Capture the cell that displays the provided text and extract its (x, y) central coordinate. 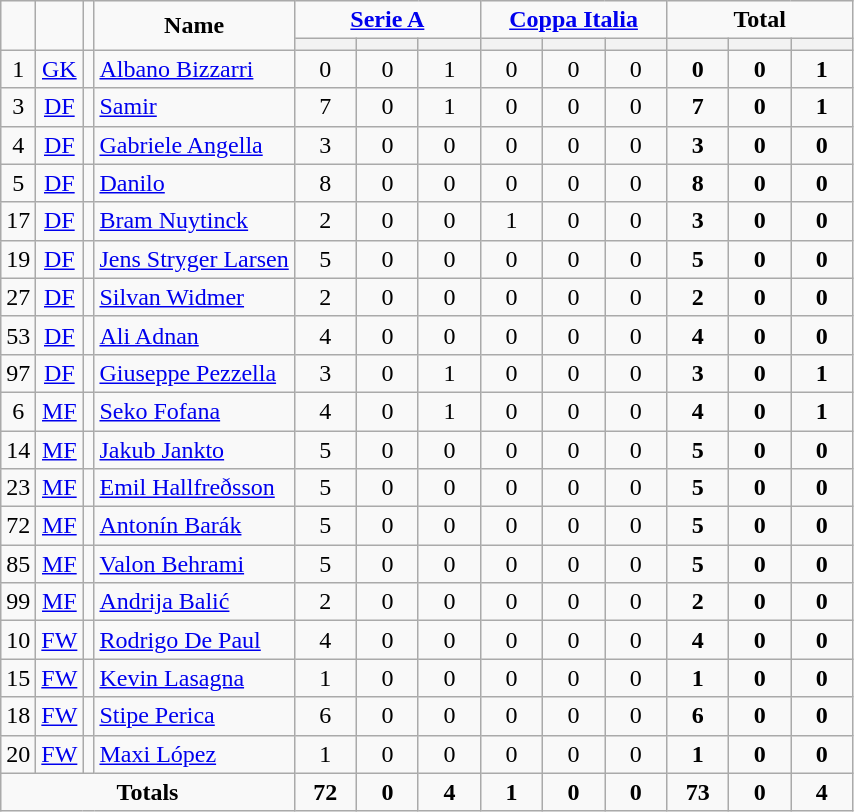
73 (698, 792)
10 (18, 640)
Jens Stryger Larsen (194, 259)
Andrija Balić (194, 602)
18 (18, 716)
Danilo (194, 183)
Ali Adnan (194, 335)
Stipe Perica (194, 716)
Emil Hallfreðsson (194, 488)
Gabriele Angella (194, 145)
Antonín Barák (194, 526)
Bram Nuytinck (194, 221)
99 (18, 602)
Silvan Widmer (194, 297)
Kevin Lasagna (194, 678)
Total (760, 20)
Serie A (387, 20)
27 (18, 297)
85 (18, 564)
Samir (194, 107)
97 (18, 373)
Giuseppe Pezzella (194, 373)
Rodrigo De Paul (194, 640)
Totals (148, 792)
19 (18, 259)
53 (18, 335)
Jakub Jankto (194, 449)
15 (18, 678)
GK (60, 69)
17 (18, 221)
Albano Bizzarri (194, 69)
Name (194, 26)
20 (18, 754)
23 (18, 488)
Seko Fofana (194, 411)
Coppa Italia (573, 20)
Maxi López (194, 754)
Valon Behrami (194, 564)
14 (18, 449)
